Pinpoint the cell where the given text exists, returning its [x, y] midpoint coordinate. 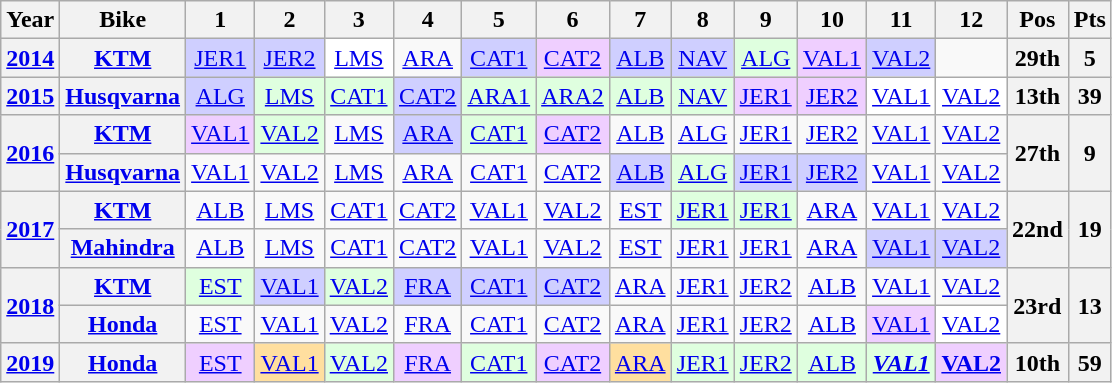
22nd [1037, 229]
59 [1090, 362]
27th [1037, 153]
10th [1037, 362]
12 [972, 20]
2014 [30, 58]
2019 [30, 362]
ARA2 [573, 96]
3 [358, 20]
13 [1090, 305]
2017 [30, 229]
Pts [1090, 20]
29th [1037, 58]
39 [1090, 96]
2015 [30, 96]
Year [30, 20]
Bike [123, 20]
19 [1090, 229]
4 [427, 20]
Pos [1037, 20]
2 [290, 20]
13th [1037, 96]
11 [902, 20]
10 [832, 20]
2018 [30, 305]
ARA1 [499, 96]
6 [573, 20]
23rd [1037, 305]
8 [702, 20]
1 [220, 20]
7 [640, 20]
2016 [30, 153]
Mahindra [123, 248]
